For the text-containing cell, return its midpoint in [X, Y] coordinate format. 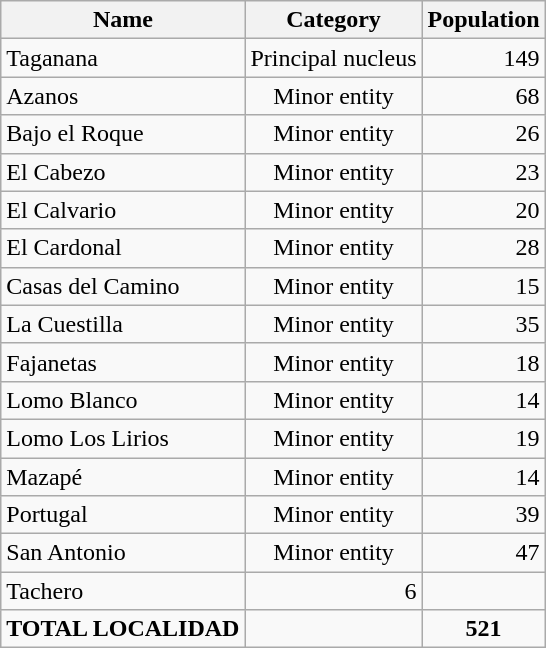
35 [484, 324]
47 [484, 553]
39 [484, 515]
Category [334, 20]
521 [484, 629]
Portugal [123, 515]
El Calvario [123, 210]
Population [484, 20]
28 [484, 248]
Casas del Camino [123, 286]
19 [484, 438]
Mazapé [123, 477]
El Cabezo [123, 172]
20 [484, 210]
TOTAL LOCALIDAD [123, 629]
Lomo Los Lirios [123, 438]
San Antonio [123, 553]
Name [123, 20]
El Cardonal [123, 248]
La Cuestilla [123, 324]
Principal nucleus [334, 58]
26 [484, 134]
Bajo el Roque [123, 134]
149 [484, 58]
18 [484, 362]
Tachero [123, 591]
23 [484, 172]
Lomo Blanco [123, 400]
6 [334, 591]
15 [484, 286]
Taganana [123, 58]
Fajanetas [123, 362]
Azanos [123, 96]
68 [484, 96]
